Pinpoint the cell where the given text exists, returning its (x, y) midpoint coordinate. 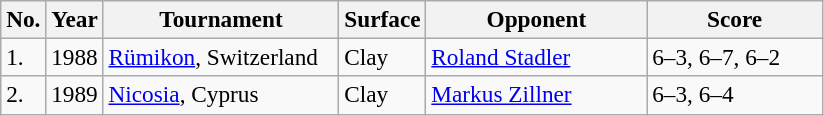
1. (24, 57)
6–3, 6–7, 6–2 (735, 57)
No. (24, 19)
Tournament (221, 19)
Year (74, 19)
Surface (382, 19)
Nicosia, Cyprus (221, 95)
6–3, 6–4 (735, 95)
1989 (74, 95)
Roland Stadler (536, 57)
1988 (74, 57)
Score (735, 19)
Markus Zillner (536, 95)
Rümikon, Switzerland (221, 57)
2. (24, 95)
Opponent (536, 19)
